Extract the [X, Y] coordinate from the center of the cell holding the provided text.  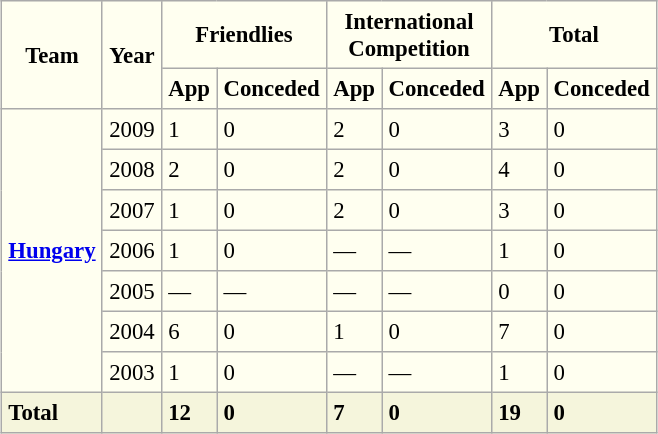
2008 [132, 169]
19 [518, 412]
Team [52, 55]
6 [188, 331]
2004 [132, 331]
Friendlies [244, 35]
12 [188, 412]
2006 [132, 250]
2003 [132, 372]
InternationalCompetition [408, 35]
2005 [132, 291]
4 [518, 169]
2009 [132, 129]
2007 [132, 210]
Year [132, 55]
Hungary [52, 251]
